Determine the [X, Y] coordinate at the center of the cell enclosing the given text.  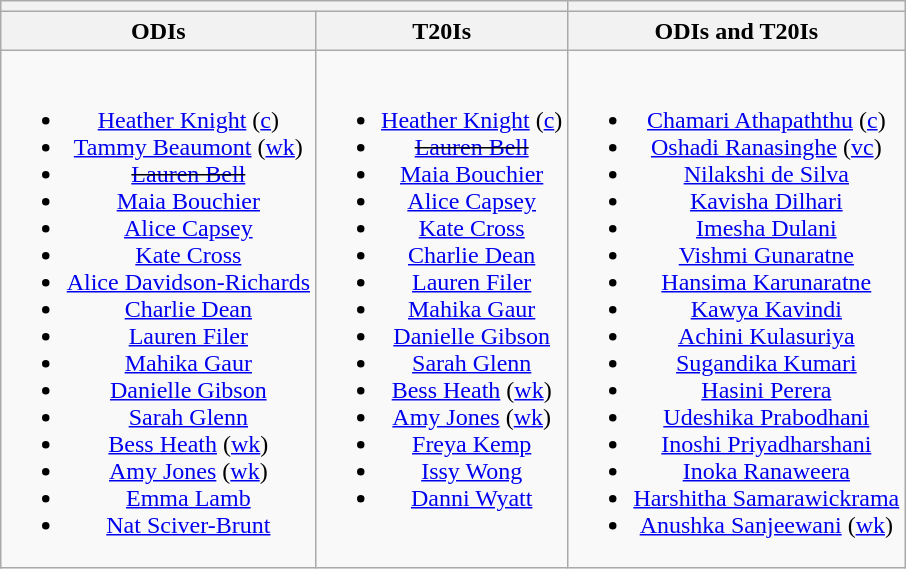
ODIs and T20Is [736, 31]
T20Is [442, 31]
ODIs [158, 31]
